Scan for the cell matching the given text and deliver its (X, Y) coordinate at center. 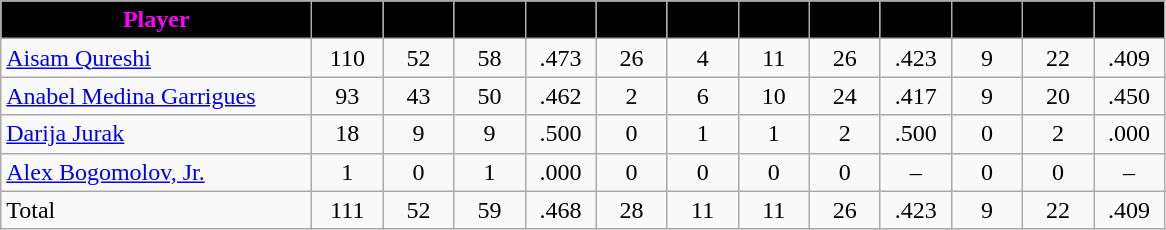
110 (348, 58)
.417 (916, 96)
20 (1058, 96)
59 (490, 210)
28 (632, 210)
111 (348, 210)
Player (156, 20)
93 (348, 96)
Anabel Medina Garrigues (156, 96)
43 (418, 96)
58 (490, 58)
.468 (560, 210)
10 (774, 96)
50 (490, 96)
24 (844, 96)
18 (348, 134)
Total (156, 210)
4 (702, 58)
.473 (560, 58)
.450 (1130, 96)
Alex Bogomolov, Jr. (156, 172)
.462 (560, 96)
Aisam Qureshi (156, 58)
Darija Jurak (156, 134)
6 (702, 96)
